Pinpoint the cell where the given text exists, returning its [x, y] midpoint coordinate. 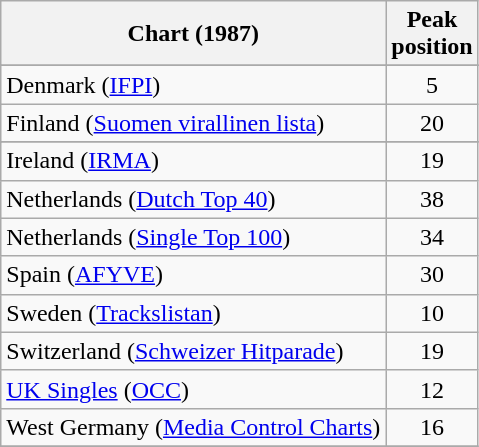
16 [432, 427]
10 [432, 313]
Switzerland (Schweizer Hitparade) [194, 351]
Netherlands (Dutch Top 40) [194, 199]
UK Singles (OCC) [194, 389]
34 [432, 237]
Sweden (Trackslistan) [194, 313]
12 [432, 389]
Finland (Suomen virallinen lista) [194, 123]
Chart (1987) [194, 34]
Netherlands (Single Top 100) [194, 237]
30 [432, 275]
West Germany (Media Control Charts) [194, 427]
Peakposition [432, 34]
20 [432, 123]
5 [432, 85]
Spain (AFYVE) [194, 275]
38 [432, 199]
Ireland (IRMA) [194, 161]
Denmark (IFPI) [194, 85]
